Search for the cell housing the specified text and yield its [x, y] center coordinate. 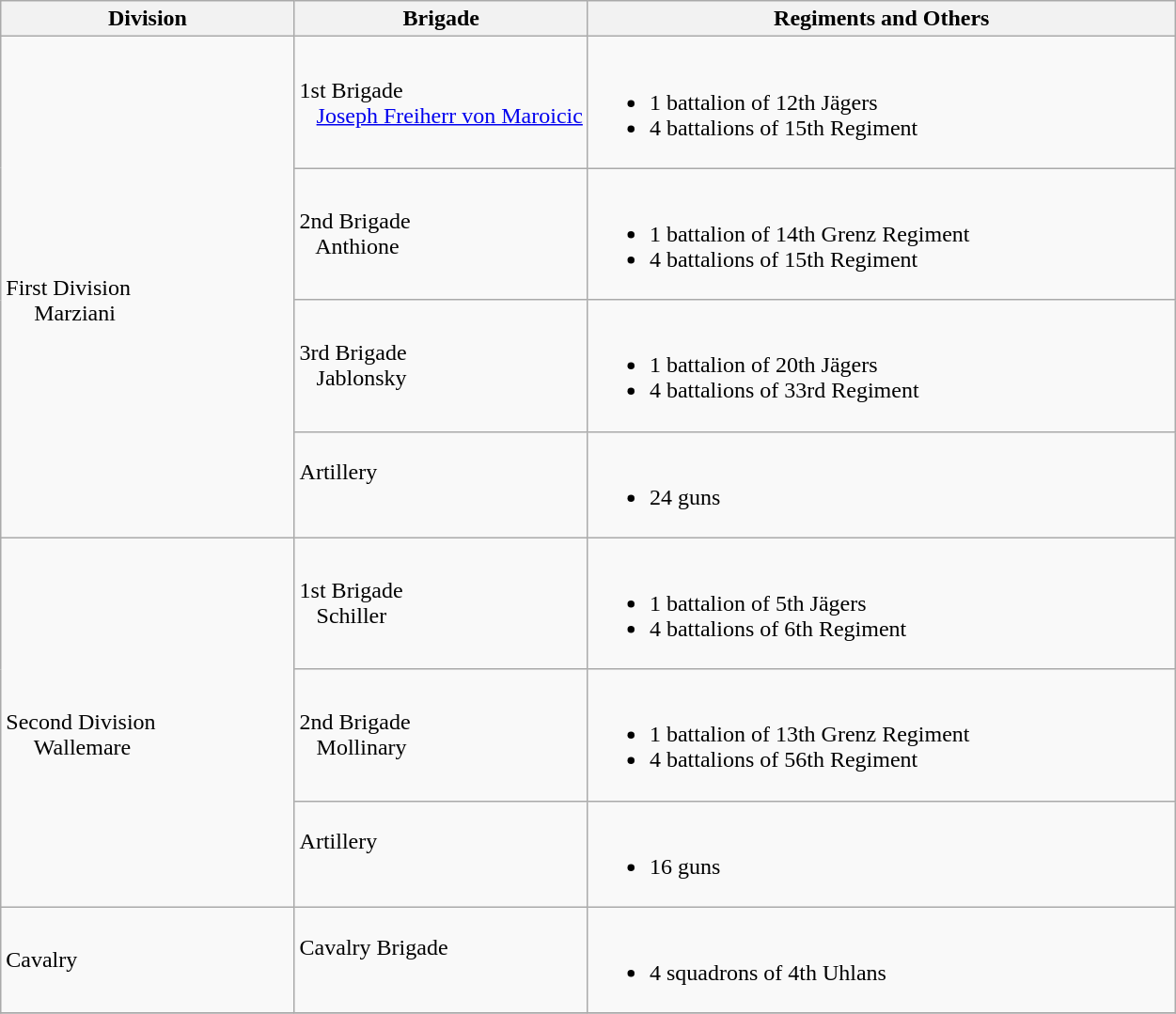
1 battalion of 5th Jägers4 battalions of 6th Regiment [882, 603]
1 battalion of 20th Jägers4 battalions of 33rd Regiment [882, 366]
2nd Brigade Mollinary [441, 735]
Regiments and Others [882, 19]
1 battalion of 12th Jägers4 battalions of 15th Regiment [882, 102]
1st Brigade Joseph Freiherr von Maroicic [441, 102]
Second Division Wallemare [148, 722]
24 guns [882, 485]
Cavalry [148, 960]
First Division Marziani [148, 288]
1 battalion of 14th Grenz Regiment4 battalions of 15th Regiment [882, 234]
1st Brigade Schiller [441, 603]
Division [148, 19]
16 guns [882, 853]
1 battalion of 13th Grenz Regiment4 battalions of 56th Regiment [882, 735]
Brigade [441, 19]
3rd Brigade Jablonsky [441, 366]
Cavalry Brigade [441, 960]
4 squadrons of 4th Uhlans [882, 960]
2nd Brigade Anthione [441, 234]
